Search for the cell housing the specified text and yield its (x, y) center coordinate. 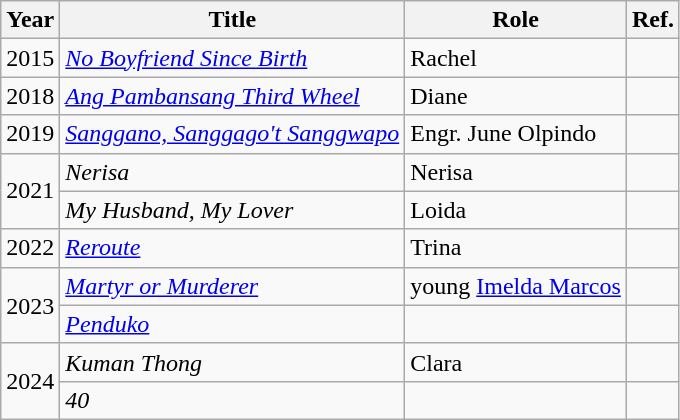
Sanggano, Sanggago't Sanggwapo (232, 134)
40 (232, 400)
Martyr or Murderer (232, 286)
2021 (30, 191)
Trina (516, 248)
Role (516, 20)
Kuman Thong (232, 362)
No Boyfriend Since Birth (232, 58)
Title (232, 20)
Penduko (232, 324)
Ang Pambansang Third Wheel (232, 96)
2019 (30, 134)
Ref. (652, 20)
Clara (516, 362)
2022 (30, 248)
Year (30, 20)
Engr. June Olpindo (516, 134)
Rachel (516, 58)
Reroute (232, 248)
2024 (30, 381)
Loida (516, 210)
2023 (30, 305)
My Husband, My Lover (232, 210)
Diane (516, 96)
2018 (30, 96)
young Imelda Marcos (516, 286)
2015 (30, 58)
